Search for the cell housing the specified text and yield its [x, y] center coordinate. 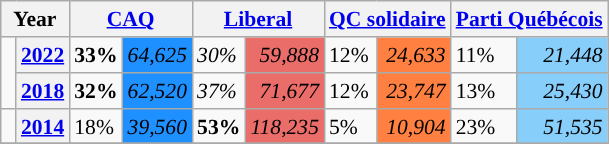
2022 [42, 55]
32% [96, 91]
Year [34, 19]
118,235 [284, 126]
39,560 [158, 126]
QC solidaire [388, 19]
23,747 [414, 91]
51,535 [562, 126]
23% [484, 126]
53% [218, 126]
59,888 [284, 55]
21,448 [562, 55]
10,904 [414, 126]
11% [484, 55]
25,430 [562, 91]
18% [96, 126]
71,677 [284, 91]
33% [96, 55]
Parti Québécois [530, 19]
62,520 [158, 91]
30% [218, 55]
Liberal [258, 19]
13% [484, 91]
2014 [42, 126]
24,633 [414, 55]
CAQ [130, 19]
37% [218, 91]
64,625 [158, 55]
5% [350, 126]
2018 [42, 91]
